Return (x, y) of the center of cell containing provided text 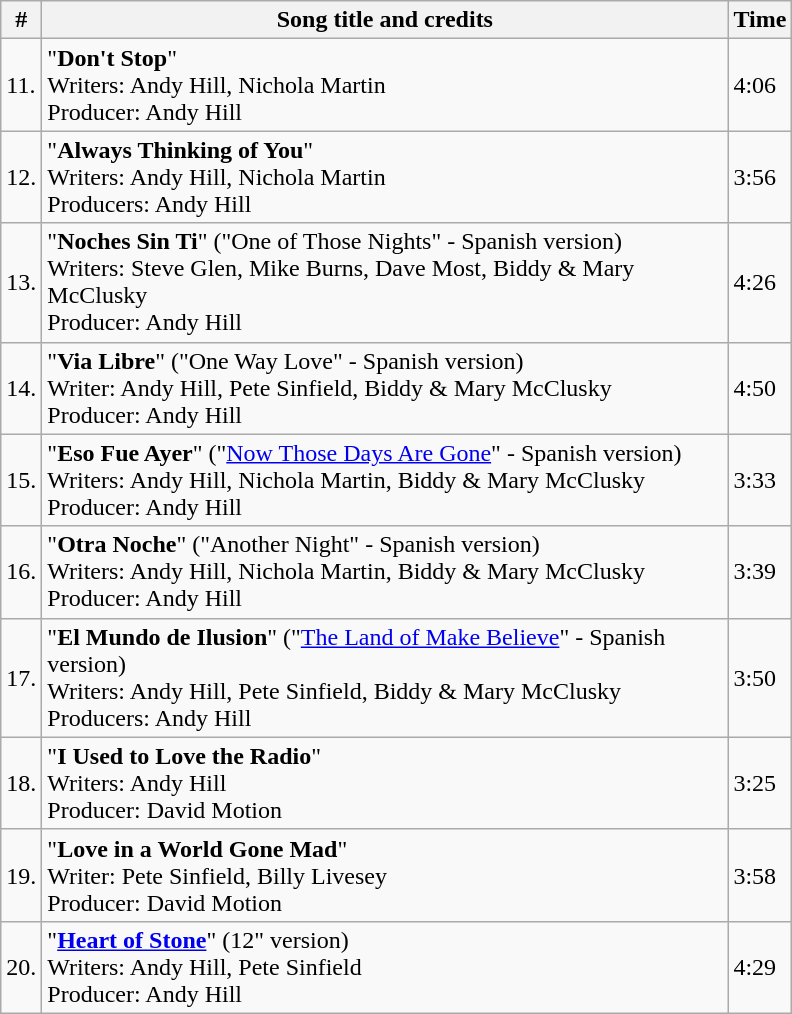
"I Used to Love the Radio" Writers: Andy HillProducer: David Motion (385, 783)
4:29 (760, 967)
"Otra Noche" ("Another Night" - Spanish version)Writers: Andy Hill, Nichola Martin, Biddy & Mary McCluskyProducer: Andy Hill (385, 572)
# (22, 20)
"Love in a World Gone Mad" Writer: Pete Sinfield, Billy LiveseyProducer: David Motion (385, 875)
4:06 (760, 85)
3:25 (760, 783)
"Eso Fue Ayer" ("Now Those Days Are Gone" - Spanish version) Writers: Andy Hill, Nichola Martin, Biddy & Mary McCluskyProducer: Andy Hill (385, 480)
3:56 (760, 177)
4:50 (760, 388)
15. (22, 480)
3:39 (760, 572)
"Don't Stop" Writers: Andy Hill, Nichola MartinProducer: Andy Hill (385, 85)
3:58 (760, 875)
14. (22, 388)
16. (22, 572)
Time (760, 20)
13. (22, 282)
3:33 (760, 480)
19. (22, 875)
"Heart of Stone" (12" version) Writers: Andy Hill, Pete SinfieldProducer: Andy Hill (385, 967)
3:50 (760, 678)
12. (22, 177)
Song title and credits (385, 20)
"Always Thinking of You" Writers: Andy Hill, Nichola Martin Producers: Andy Hill (385, 177)
"Noches Sin Ti" ("One of Those Nights" - Spanish version) Writers: Steve Glen, Mike Burns, Dave Most, Biddy & Mary McCluskyProducer: Andy Hill (385, 282)
20. (22, 967)
18. (22, 783)
11. (22, 85)
4:26 (760, 282)
"Via Libre" ("One Way Love" - Spanish version)Writer: Andy Hill, Pete Sinfield, Biddy & Mary McCluskyProducer: Andy Hill (385, 388)
17. (22, 678)
"El Mundo de Ilusion" ("The Land of Make Believe" - Spanish version)Writers: Andy Hill, Pete Sinfield, Biddy & Mary McClusky Producers: Andy Hill (385, 678)
